Provide the (X, Y) coordinate of the cell's center where the given text is located.  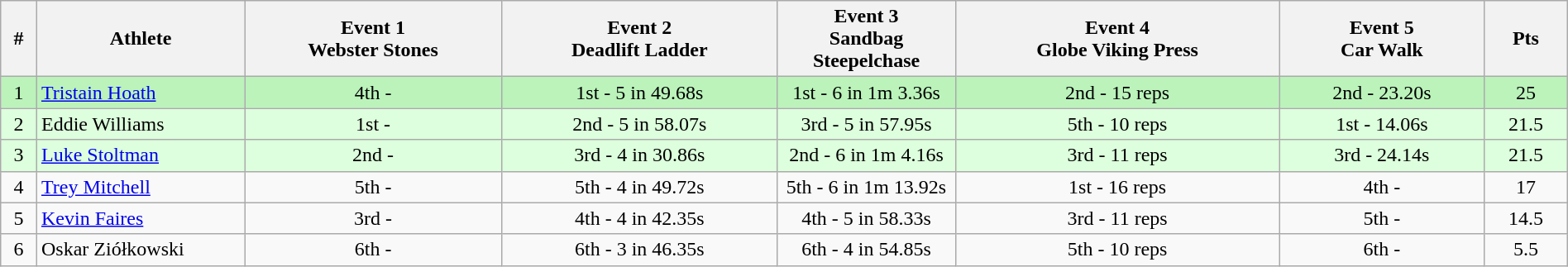
1st - (374, 124)
3rd - (374, 218)
Kevin Faires (141, 218)
2nd - 6 in 1m 4.16s (867, 155)
Luke Stoltman (141, 155)
Event 4Globe Viking Press (1117, 39)
2nd - 23.20s (1381, 93)
3rd - 5 in 57.95s (867, 124)
4th - 4 in 42.35s (640, 218)
1st - 16 reps (1117, 187)
5 (19, 218)
1st - 14.06s (1381, 124)
Tristain Hoath (141, 93)
# (19, 39)
1st - 6 in 1m 3.36s (867, 93)
2nd - 5 in 58.07s (640, 124)
5.5 (1527, 250)
4th - 5 in 58.33s (867, 218)
5th - 4 in 49.72s (640, 187)
1 (19, 93)
4 (19, 187)
Event 5Car Walk (1381, 39)
Oskar Ziółkowski (141, 250)
2 (19, 124)
14.5 (1527, 218)
3rd - 4 in 30.86s (640, 155)
Event 1Webster Stones (374, 39)
Athlete (141, 39)
6th - 3 in 46.35s (640, 250)
Trey Mitchell (141, 187)
6th - 4 in 54.85s (867, 250)
6 (19, 250)
3 (19, 155)
25 (1527, 93)
2nd - (374, 155)
Pts (1527, 39)
Event 2Deadlift Ladder (640, 39)
1st - 5 in 49.68s (640, 93)
2nd - 15 reps (1117, 93)
Eddie Williams (141, 124)
17 (1527, 187)
5th - 6 in 1m 13.92s (867, 187)
3rd - 24.14s (1381, 155)
Event 3Sandbag Steepelchase (867, 39)
